Capture the cell that displays the provided text and extract its (x, y) central coordinate. 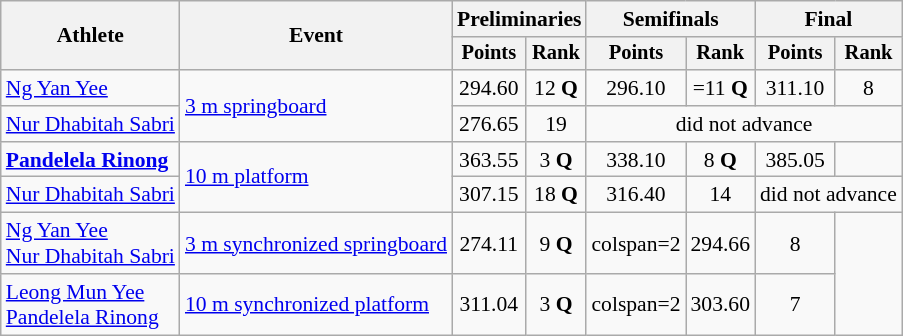
=11 Q (720, 88)
385.05 (795, 160)
12 Q (556, 88)
Ng Yan YeeNur Dhabitah Sabri (90, 244)
18 Q (556, 195)
311.10 (795, 88)
3 m synchronized springboard (316, 244)
9 Q (556, 244)
Athlete (90, 36)
294.60 (489, 88)
Final (828, 19)
14 (720, 195)
Leong Mun YeePandelela Rinong (90, 304)
Semifinals (670, 19)
3 m springboard (316, 106)
294.66 (720, 244)
338.10 (636, 160)
296.10 (636, 88)
Ng Yan Yee (90, 88)
10 m platform (316, 178)
316.40 (636, 195)
307.15 (489, 195)
303.60 (720, 304)
363.55 (489, 160)
Event (316, 36)
Preliminaries (519, 19)
Pandelela Rinong (90, 160)
311.04 (489, 304)
19 (556, 124)
8 Q (720, 160)
10 m synchronized platform (316, 304)
7 (795, 304)
276.65 (489, 124)
274.11 (489, 244)
